Provide the [x, y] coordinate of the cell's center where the given text is located.  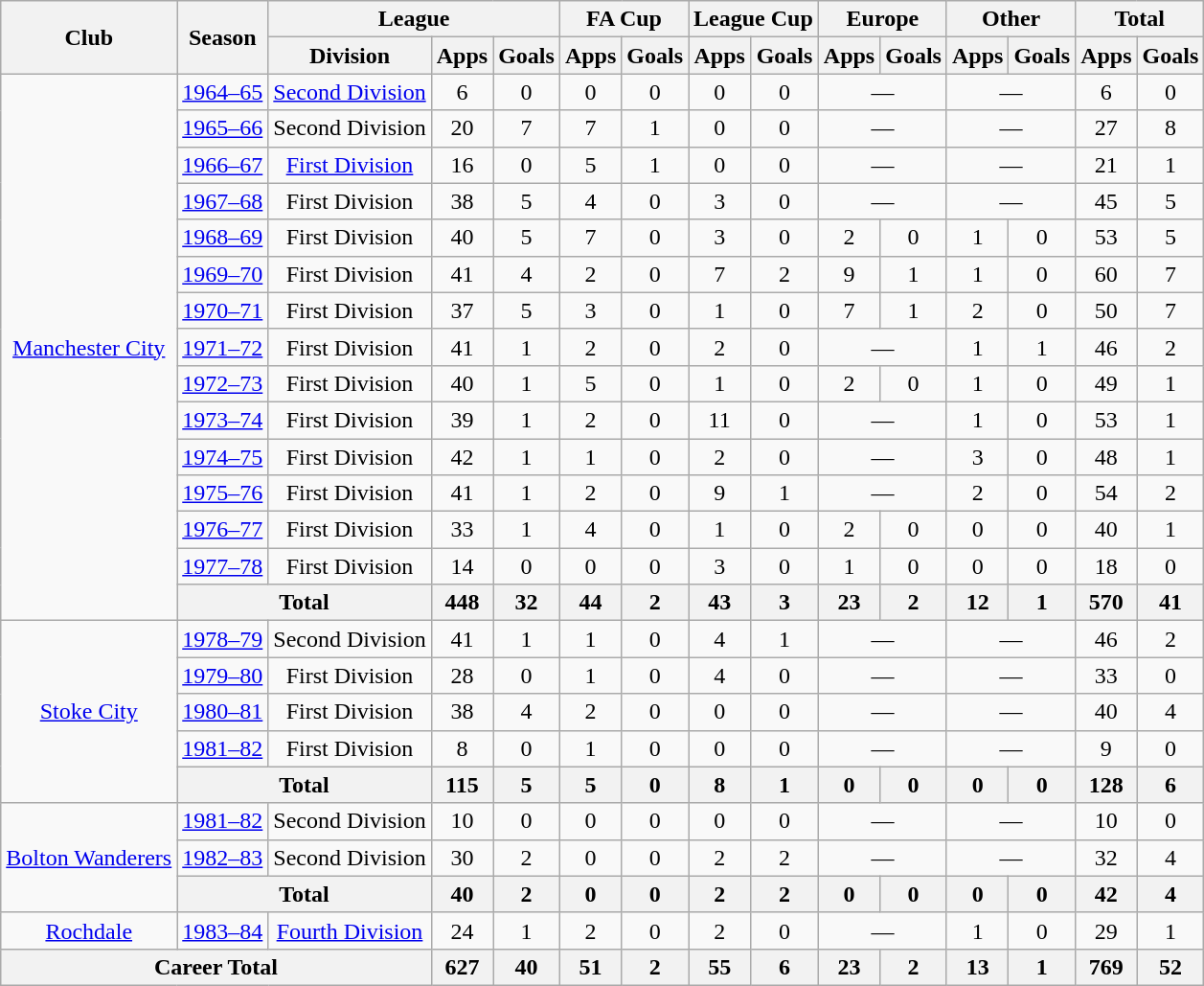
1972–73 [222, 383]
60 [1106, 274]
51 [590, 967]
Club [89, 37]
1975–76 [222, 493]
1970–71 [222, 310]
League [414, 19]
Division [350, 56]
16 [462, 165]
1966–67 [222, 165]
44 [590, 603]
27 [1106, 128]
FA Cup [624, 19]
48 [1106, 457]
1977–78 [222, 566]
1979–80 [222, 676]
1974–75 [222, 457]
1969–70 [222, 274]
21 [1106, 165]
1967–68 [222, 201]
627 [462, 967]
55 [720, 967]
1973–74 [222, 420]
30 [462, 858]
Bolton Wanderers [89, 858]
Other [1011, 19]
50 [1106, 310]
Europe [882, 19]
Fourth Division [350, 930]
1980–81 [222, 712]
24 [462, 930]
49 [1106, 383]
Rochdale [89, 930]
570 [1106, 603]
18 [1106, 566]
Career Total [216, 967]
1968–69 [222, 238]
12 [977, 603]
1982–83 [222, 858]
52 [1170, 967]
39 [462, 420]
13 [977, 967]
45 [1106, 201]
Manchester City [89, 347]
448 [462, 603]
11 [720, 420]
128 [1106, 785]
29 [1106, 930]
43 [720, 603]
Stoke City [89, 712]
Season [222, 37]
20 [462, 128]
League Cup [754, 19]
1983–84 [222, 930]
1965–66 [222, 128]
37 [462, 310]
54 [1106, 493]
115 [462, 785]
28 [462, 676]
1978–79 [222, 639]
769 [1106, 967]
1971–72 [222, 347]
1964–65 [222, 92]
1976–77 [222, 530]
14 [462, 566]
